Detect which cell encompasses the target text, then output its (X, Y) center coordinate. 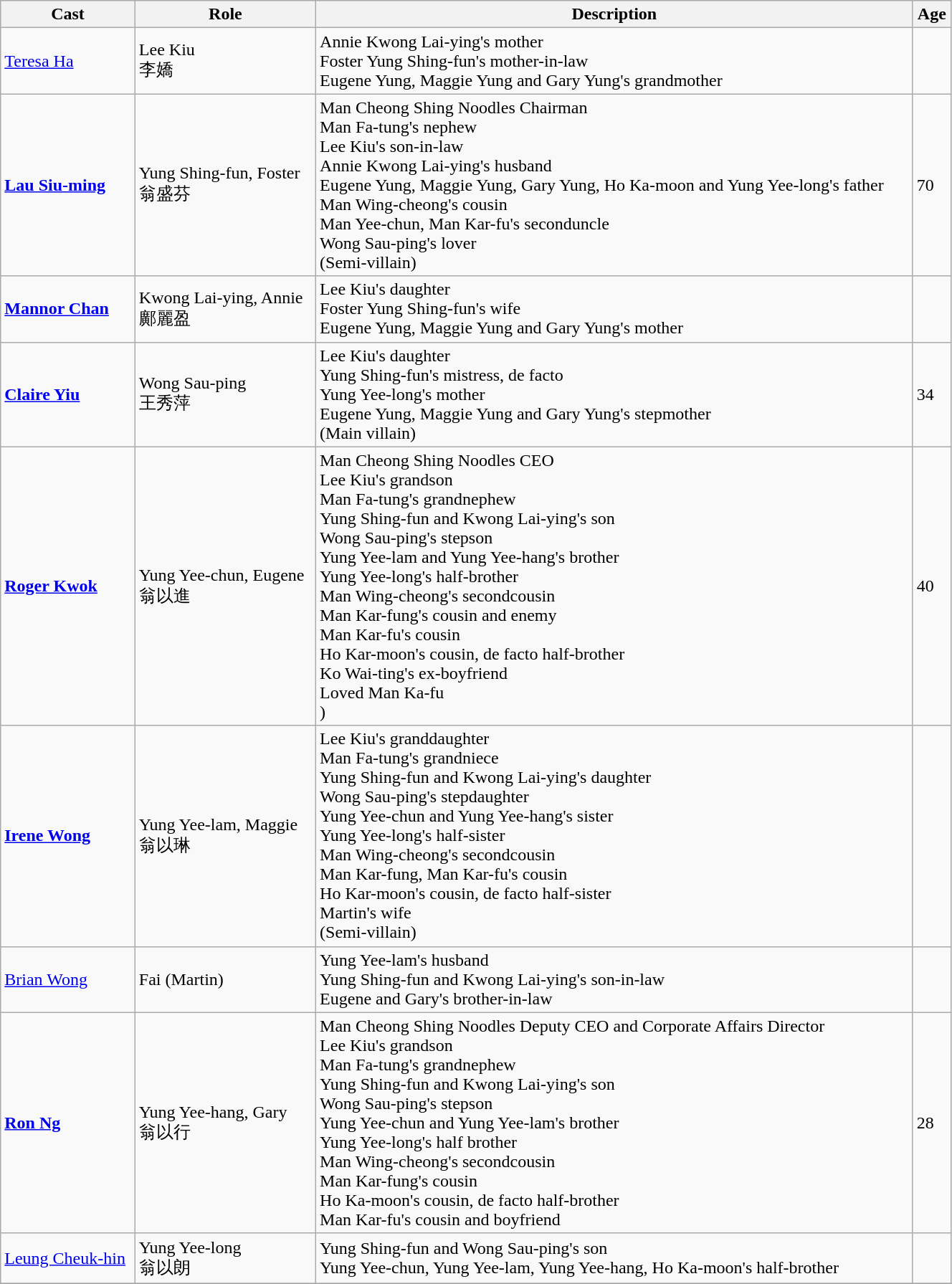
Roger Kwok (68, 586)
Yung Yee-lam, Maggie翁以琳 (225, 836)
Kwong Lai-ying, Annie鄺麗盈 (225, 309)
Yung Shing-fun, Foster翁盛芬 (225, 185)
70 (932, 185)
Mannor Chan (68, 309)
Description (615, 14)
Wong Sau-ping王秀萍 (225, 394)
Yung Yee-lam's husbandYung Shing-fun and Kwong Lai-ying's son-in-lawEugene and Gary's brother-in-law (615, 979)
Age (932, 14)
Lee Kiu's daughterFoster Yung Shing-fun's wifeEugene Yung, Maggie Yung and Gary Yung's mother (615, 309)
Lee Kiu李嬌 (225, 61)
34 (932, 394)
Teresa Ha (68, 61)
Lee Kiu's daughterYung Shing-fun's mistress, de facto Yung Yee-long's motherEugene Yung, Maggie Yung and Gary Yung's stepmother(Main villain) (615, 394)
Leung Cheuk-hin (68, 1258)
Brian Wong (68, 979)
28 (932, 1123)
Irene Wong (68, 836)
Yung Yee-long翁以朗 (225, 1258)
Ron Ng (68, 1123)
Claire Yiu (68, 394)
Role (225, 14)
Yung Yee-hang, Gary翁以行 (225, 1123)
40 (932, 586)
Fai (Martin) (225, 979)
Yung Yee-chun, Eugene翁以進 (225, 586)
Lau Siu-ming (68, 185)
Annie Kwong Lai-ying's motherFoster Yung Shing-fun's mother-in-lawEugene Yung, Maggie Yung and Gary Yung's grandmother (615, 61)
Yung Shing-fun and Wong Sau-ping's sonYung Yee-chun, Yung Yee-lam, Yung Yee-hang, Ho Ka-moon's half-brother (615, 1258)
Cast (68, 14)
